Return the [x, y] coordinate for the center point of the cell that contains the specified text.  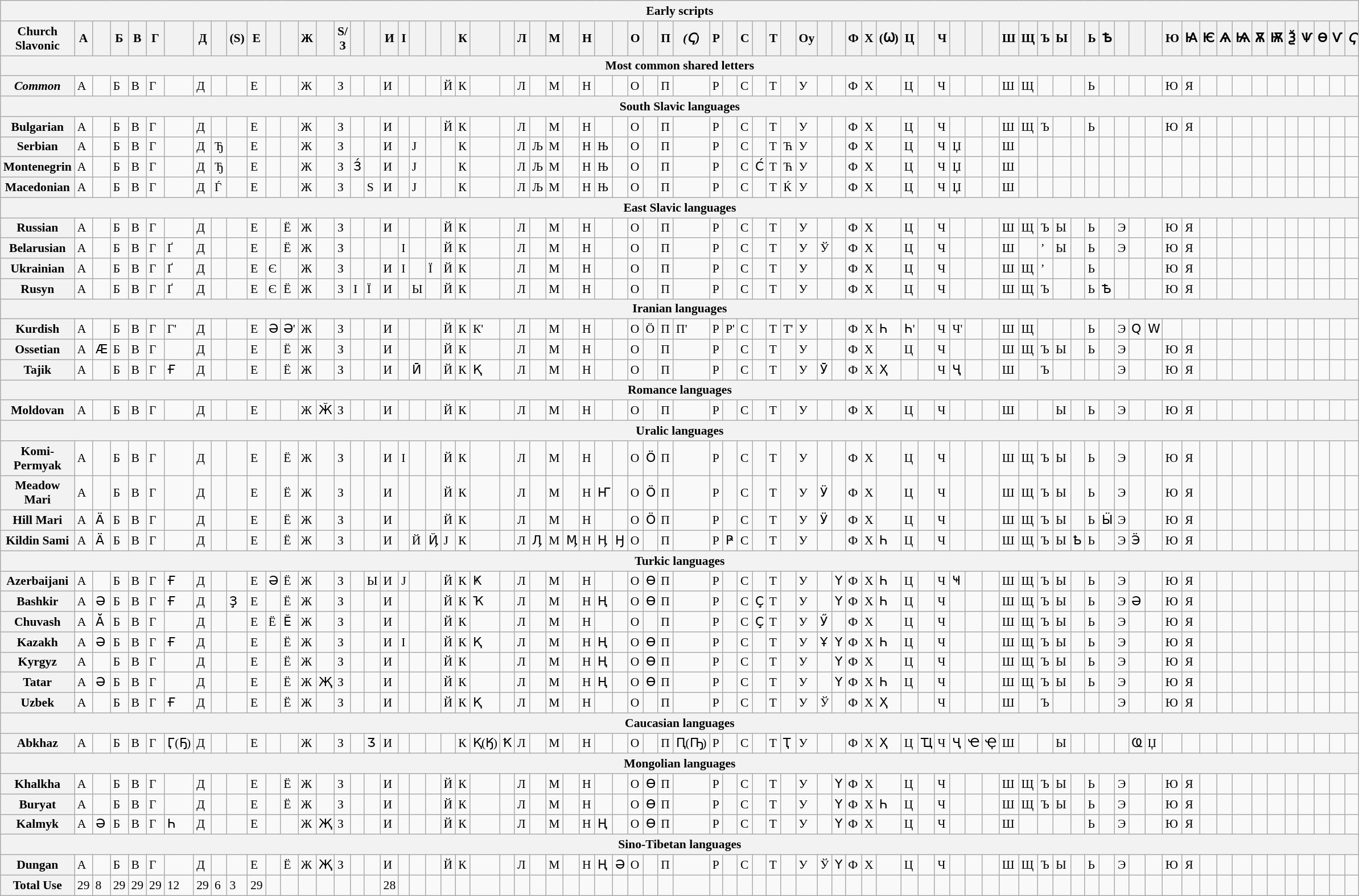
Т' [788, 329]
Ќ [788, 188]
П' [691, 329]
(Ѡ) [889, 39]
Ӂ [326, 411]
Ԛ [1136, 329]
Common [38, 86]
Ö [651, 329]
Church Slavonic [38, 39]
Ҝ [485, 581]
Ӗ [289, 622]
Ѕ/З [343, 39]
8 [101, 885]
Total Use [38, 885]
Romance languages [679, 390]
Uralic languages [679, 431]
Tajik [38, 370]
East Slavic languages [679, 208]
Ԥ(Ҧ) [691, 744]
Buryat [38, 804]
Оу [807, 39]
Ѩ [1242, 39]
South Slavic languages [679, 106]
Abkhaz [38, 744]
Ҏ [730, 541]
К' [485, 329]
Montenegrin [38, 167]
Ҡ [485, 602]
Ҟ [508, 744]
Russian [38, 228]
Ҍ [1078, 541]
Kildin Sami [38, 541]
Moldovan [38, 411]
12 [179, 885]
З́ [357, 167]
Chuvash [38, 622]
Р' [730, 329]
Tatar [38, 683]
Ossetian [38, 350]
Ч' [957, 329]
Khalkha [38, 784]
Ӊ [603, 541]
Һ' [909, 329]
Ѓ [219, 188]
Ӑ [101, 622]
(Ҁ) [691, 39]
Ѕ [372, 188]
3 [237, 885]
Ҿ [991, 744]
Kurdish [38, 329]
Macedonian [38, 188]
Қ(Ӄ) [485, 744]
Ҁ [1352, 39]
Ӡ [372, 744]
Dungan [38, 865]
Ҵ [926, 744]
Ѯ [1292, 39]
6 [219, 885]
28 [390, 885]
Ѵ [1337, 39]
Mongolian languages [679, 764]
Ӳ [824, 622]
Ӕ [101, 350]
Ꙗ [1191, 39]
Ұ [824, 642]
Turkic languages [679, 561]
Belarusian [38, 249]
Bashkir [38, 602]
Azerbaijani [38, 581]
Ҋ [434, 541]
Iranian languages [679, 309]
Ӯ [824, 370]
Early scripts [679, 11]
Caucasian languages [679, 723]
Ҙ [237, 602]
Ѳ [1323, 39]
Uzbek [38, 703]
Serbian [38, 147]
Ѧ [1225, 39]
С́ [759, 167]
Ҩ [1136, 744]
Ҹ [957, 581]
Ӆ [537, 541]
Hill Mari [38, 521]
Kyrgyz [38, 662]
Ԝ [1154, 329]
Ѥ [1208, 39]
Kazakh [38, 642]
Ҥ [603, 493]
Rusyn [38, 289]
Ѭ [1276, 39]
Ӭ [1136, 541]
Ӈ [620, 541]
Ҽ [974, 744]
Г' [179, 329]
Kalmyk [38, 824]
Komi-Permyak [38, 459]
Meadow Mari [38, 493]
Ѱ [1306, 39]
Ӹ [1107, 521]
Bulgarian [38, 127]
Ӷ(Ҕ) [179, 744]
Ӎ [571, 541]
Ukrainian [38, 269]
Sino-Tibetan languages [679, 845]
Ә' [289, 329]
Ӣ [418, 370]
Ѫ [1260, 39]
(Ѕ) [237, 39]
Most common shared letters [679, 66]
Ҭ [788, 744]
